Identify which cell holds the provided text, then report its [x, y] central coordinate. 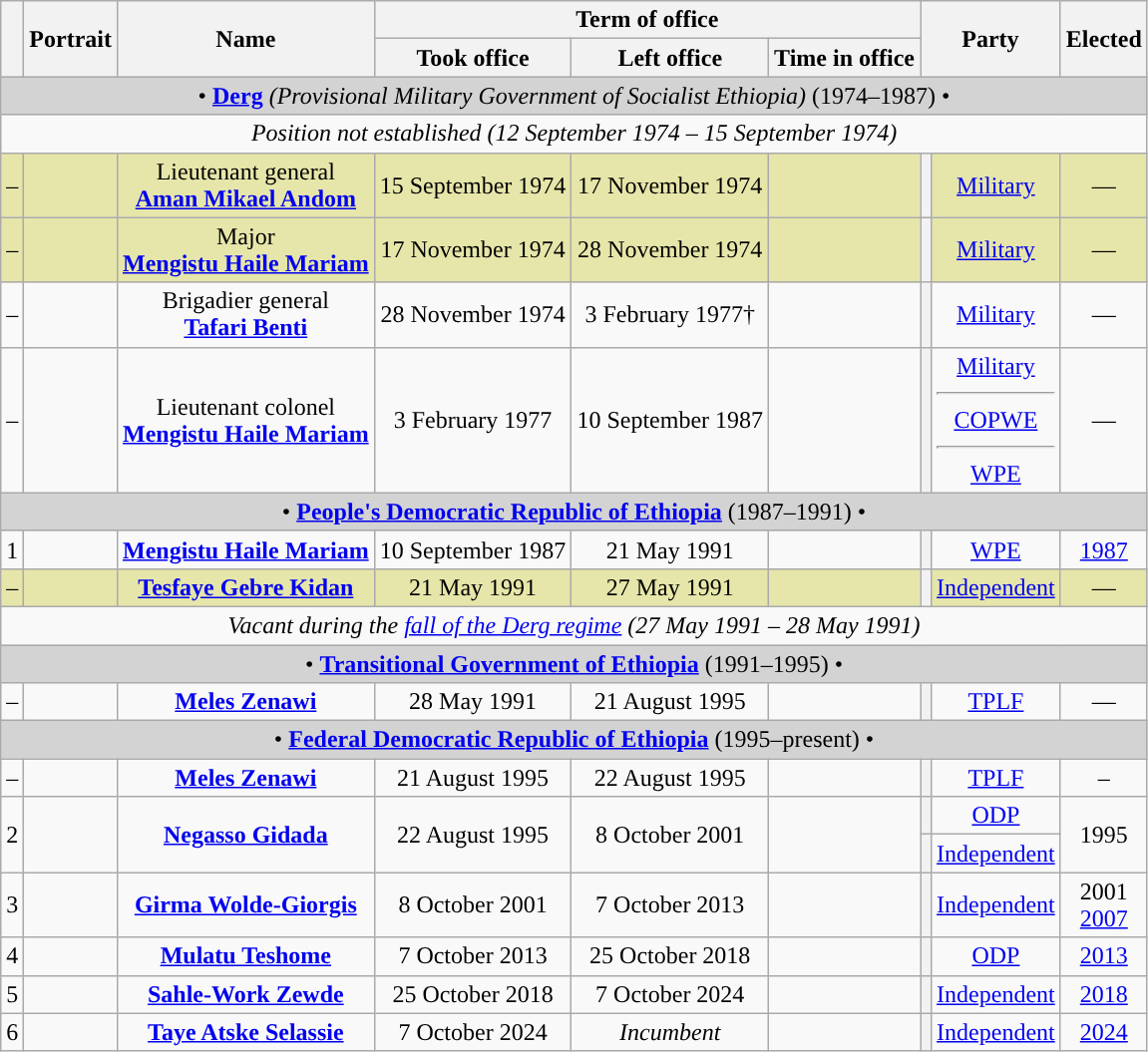
• Federal Democratic Republic of Ethiopia (1995–present) • [574, 740]
Elected [1103, 39]
15 September 1974 [473, 185]
Lieutenant generalAman Mikael Andom [245, 185]
WPE [996, 549]
Term of office [646, 20]
3 February 1977 [473, 420]
Mengistu Haile Mariam [245, 549]
Left office [670, 58]
Brigadier generalTafari Benti [245, 315]
2018 [1103, 994]
Tesfaye Gebre Kidan [245, 587]
1987 [1103, 549]
20012007 [1103, 905]
27 May 1991 [670, 587]
6 [12, 1032]
Took office [473, 58]
• People's Democratic Republic of Ethiopia (1987–1991) • [574, 512]
Sahle-Work Zewde [245, 994]
Lieutenant colonelMengistu Haile Mariam [245, 420]
• Transitional Government of Ethiopia (1991–1995) • [574, 663]
2 [12, 835]
Negasso Gidada [245, 835]
Party [989, 39]
1995 [1103, 835]
2024 [1103, 1032]
Incumbent [670, 1032]
MajorMengistu Haile Mariam [245, 249]
Position not established (12 September 1974 – 15 September 1974) [574, 134]
28 May 1991 [473, 702]
Taye Atske Selassie [245, 1032]
3 February 1977† [670, 315]
5 [12, 994]
Name [245, 39]
MilitaryCOPWEWPE [996, 420]
4 [12, 956]
• Derg (Provisional Military Government of Socialist Ethiopia) (1974–1987) • [574, 96]
Time in office [845, 58]
3 [12, 905]
Vacant during the fall of the Derg regime (27 May 1991 – 28 May 1991) [574, 625]
2013 [1103, 956]
Portrait [71, 39]
Girma Wolde-Giorgis [245, 905]
Mulatu Teshome [245, 956]
1 [12, 549]
